Extract the [X, Y] coordinate from the center of the cell holding the provided text.  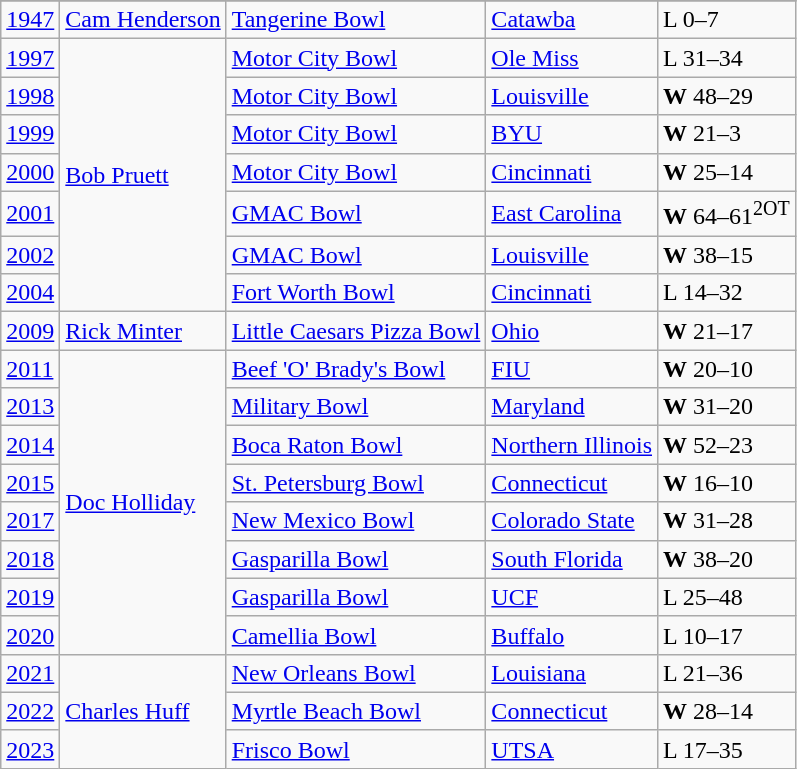
2013 [30, 407]
1997 [30, 58]
L 17–35 [727, 749]
Tangerine Bowl [356, 20]
UTSA [572, 749]
St. Petersburg Bowl [356, 483]
2011 [30, 369]
Myrtle Beach Bowl [356, 711]
Catawba [572, 20]
Colorado State [572, 521]
2019 [30, 597]
2023 [30, 749]
Frisco Bowl [356, 749]
New Mexico Bowl [356, 521]
Louisiana [572, 673]
2014 [30, 445]
Boca Raton Bowl [356, 445]
Maryland [572, 407]
W 21–17 [727, 331]
2001 [30, 214]
Camellia Bowl [356, 635]
2015 [30, 483]
1999 [30, 134]
Little Caesars Pizza Bowl [356, 331]
L 10–17 [727, 635]
Beef 'O' Brady's Bowl [356, 369]
W 31–28 [727, 521]
W 38–15 [727, 255]
2002 [30, 255]
Charles Huff [143, 711]
Cam Henderson [143, 20]
W 31–20 [727, 407]
W 16–10 [727, 483]
W 52–23 [727, 445]
W 48–29 [727, 96]
1998 [30, 96]
2000 [30, 172]
2017 [30, 521]
L 21–36 [727, 673]
W 38–20 [727, 559]
2020 [30, 635]
Fort Worth Bowl [356, 293]
W 64–612OT [727, 214]
New Orleans Bowl [356, 673]
L 25–48 [727, 597]
2018 [30, 559]
W 20–10 [727, 369]
2004 [30, 293]
W 28–14 [727, 711]
W 21–3 [727, 134]
L 0–7 [727, 20]
Ole Miss [572, 58]
W 25–14 [727, 172]
Ohio [572, 331]
2022 [30, 711]
Military Bowl [356, 407]
UCF [572, 597]
2021 [30, 673]
Bob Pruett [143, 176]
2009 [30, 331]
East Carolina [572, 214]
South Florida [572, 559]
L 31–34 [727, 58]
Doc Holliday [143, 502]
1947 [30, 20]
Northern Illinois [572, 445]
FIU [572, 369]
Rick Minter [143, 331]
Buffalo [572, 635]
L 14–32 [727, 293]
BYU [572, 134]
